Extract the [X, Y] coordinate from the center of the cell holding the provided text.  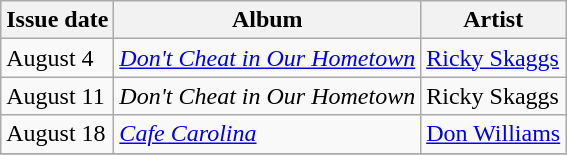
Cafe Carolina [268, 134]
Don Williams [494, 134]
Artist [494, 20]
Album [268, 20]
August 18 [58, 134]
August 11 [58, 96]
Issue date [58, 20]
August 4 [58, 58]
